Search for the cell housing the specified text and yield its [x, y] center coordinate. 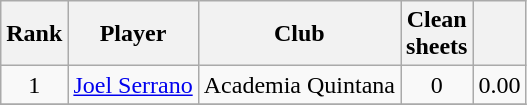
Academia Quintana [299, 85]
0.00 [500, 85]
Joel Serrano [133, 85]
1 [34, 85]
Cleansheets [437, 34]
Rank [34, 34]
0 [437, 85]
Club [299, 34]
Player [133, 34]
